Determine the [X, Y] coordinate at the center of the cell enclosing the given text.  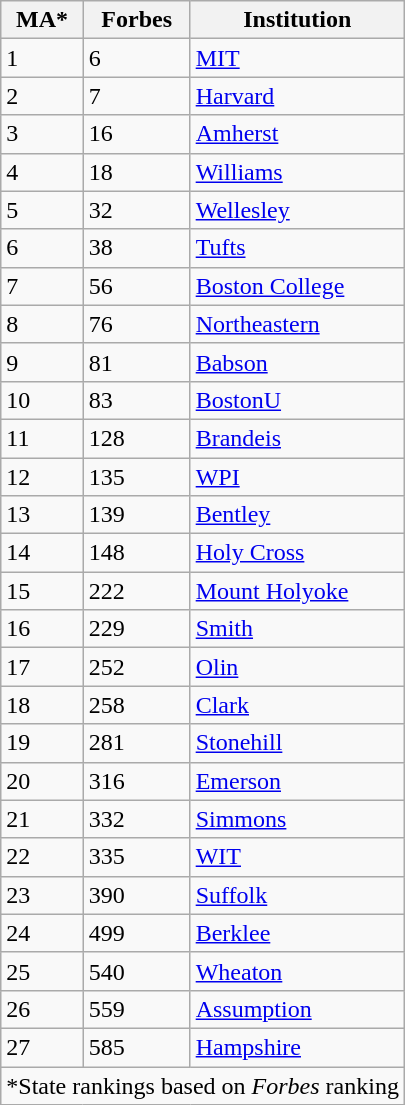
BostonU [297, 400]
281 [136, 743]
81 [136, 362]
135 [136, 477]
76 [136, 324]
3 [42, 134]
14 [42, 553]
Institution [297, 20]
5 [42, 210]
Smith [297, 629]
25 [42, 971]
499 [136, 933]
20 [42, 781]
252 [136, 667]
Brandeis [297, 438]
WIT [297, 857]
32 [136, 210]
258 [136, 705]
Olin [297, 667]
56 [136, 286]
585 [136, 1047]
8 [42, 324]
Bentley [297, 515]
229 [136, 629]
148 [136, 553]
Berklee [297, 933]
222 [136, 591]
Suffolk [297, 895]
316 [136, 781]
17 [42, 667]
21 [42, 819]
23 [42, 895]
83 [136, 400]
19 [42, 743]
27 [42, 1047]
Clark [297, 705]
Wheaton [297, 971]
*State rankings based on Forbes ranking [203, 1085]
Forbes [136, 20]
Holy Cross [297, 553]
Amherst [297, 134]
Hampshire [297, 1047]
13 [42, 515]
38 [136, 248]
2 [42, 96]
Harvard [297, 96]
Simmons [297, 819]
540 [136, 971]
15 [42, 591]
26 [42, 1009]
MIT [297, 58]
Wellesley [297, 210]
11 [42, 438]
559 [136, 1009]
10 [42, 400]
Emerson [297, 781]
12 [42, 477]
Assumption [297, 1009]
Williams [297, 172]
1 [42, 58]
332 [136, 819]
Stonehill [297, 743]
4 [42, 172]
Tufts [297, 248]
Boston College [297, 286]
22 [42, 857]
128 [136, 438]
Mount Holyoke [297, 591]
24 [42, 933]
Northeastern [297, 324]
139 [136, 515]
9 [42, 362]
MA* [42, 20]
Babson [297, 362]
335 [136, 857]
390 [136, 895]
WPI [297, 477]
